Scan for the cell matching the given text and deliver its (X, Y) coordinate at center. 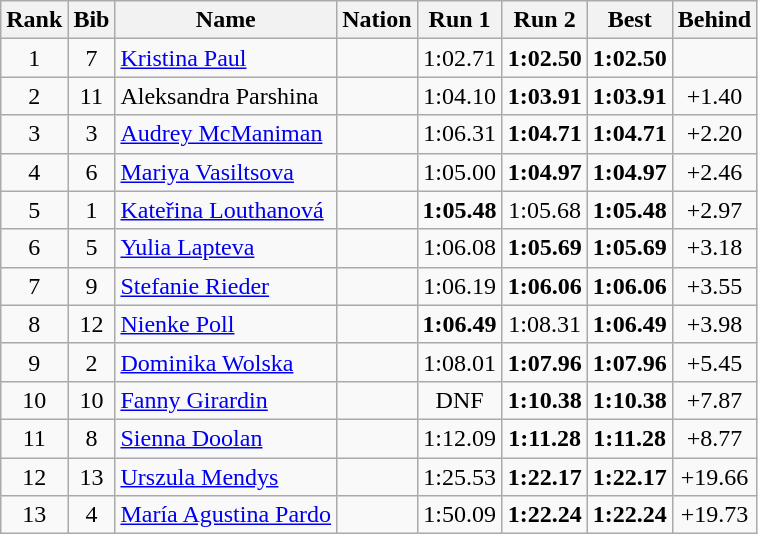
Stefanie Rieder (226, 286)
Behind (714, 20)
Audrey McManiman (226, 134)
+8.77 (714, 438)
1:12.09 (460, 438)
+19.73 (714, 515)
1:05.00 (460, 172)
Mariya Vasiltsova (226, 172)
Rank (34, 20)
+5.45 (714, 362)
+7.87 (714, 400)
Run 1 (460, 20)
1:05.68 (544, 210)
Urszula Mendys (226, 477)
+3.18 (714, 248)
1:02.71 (460, 58)
1:08.01 (460, 362)
Name (226, 20)
+19.66 (714, 477)
Run 2 (544, 20)
1:50.09 (460, 515)
1:06.31 (460, 134)
+2.97 (714, 210)
María Agustina Pardo (226, 515)
Dominika Wolska (226, 362)
Nation (377, 20)
1:04.10 (460, 96)
Fanny Girardin (226, 400)
+3.55 (714, 286)
Sienna Doolan (226, 438)
1:25.53 (460, 477)
1:06.08 (460, 248)
Kateřina Louthanová (226, 210)
+2.20 (714, 134)
Aleksandra Parshina (226, 96)
1:06.19 (460, 286)
+2.46 (714, 172)
Nienke Poll (226, 324)
Kristina Paul (226, 58)
1:08.31 (544, 324)
DNF (460, 400)
Yulia Lapteva (226, 248)
+1.40 (714, 96)
+3.98 (714, 324)
Best (630, 20)
Bib (92, 20)
